Capture the cell that displays the provided text and extract its (X, Y) central coordinate. 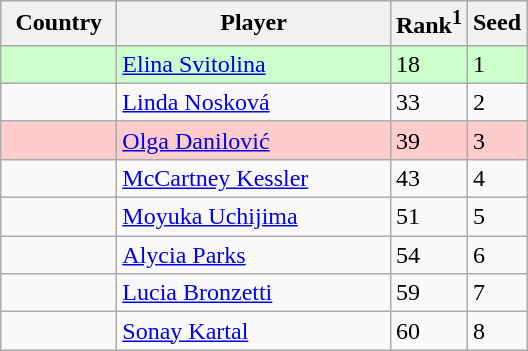
7 (496, 293)
Rank1 (428, 24)
18 (428, 64)
3 (496, 140)
Elina Svitolina (254, 64)
2 (496, 102)
Olga Danilović (254, 140)
5 (496, 217)
Alycia Parks (254, 255)
Country (59, 24)
8 (496, 331)
Moyuka Uchijima (254, 217)
Lucia Bronzetti (254, 293)
39 (428, 140)
54 (428, 255)
4 (496, 178)
McCartney Kessler (254, 178)
59 (428, 293)
33 (428, 102)
1 (496, 64)
Seed (496, 24)
60 (428, 331)
Linda Nosková (254, 102)
43 (428, 178)
6 (496, 255)
Player (254, 24)
51 (428, 217)
Sonay Kartal (254, 331)
